Determine the [X, Y] coordinate at the center of the cell enclosing the given text.  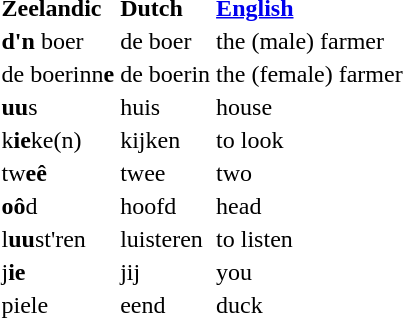
tweê [58, 173]
de boerinne [58, 74]
d'n boer [58, 41]
twee [166, 173]
jie [58, 272]
kijken [166, 140]
huis [166, 107]
oôd [58, 206]
luisteren [166, 239]
luust'ren [58, 239]
hoofd [166, 206]
jij [166, 272]
de boerin [166, 74]
uus [58, 107]
kieke(n) [58, 140]
de boer [166, 41]
